From the cell containing the given text, extract its center point as [x, y] coordinate. 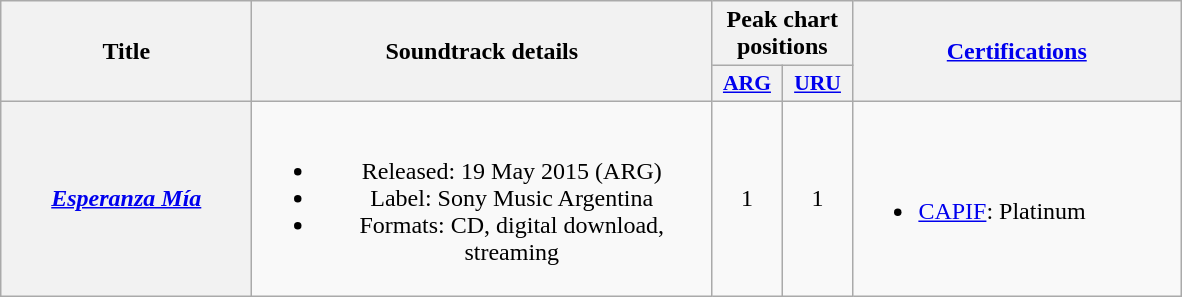
URU [818, 84]
Certifications [1017, 52]
ARG [748, 84]
Soundtrack details [482, 52]
CAPIF: Platinum [1017, 198]
Esperanza Mía [126, 198]
Title [126, 52]
Peak chart positions [782, 34]
Released: 19 May 2015 (ARG)Label: Sony Music ArgentinaFormats: CD, digital download, streaming [482, 198]
